Determine the (x, y) coordinate at the center of the cell enclosing the given text.  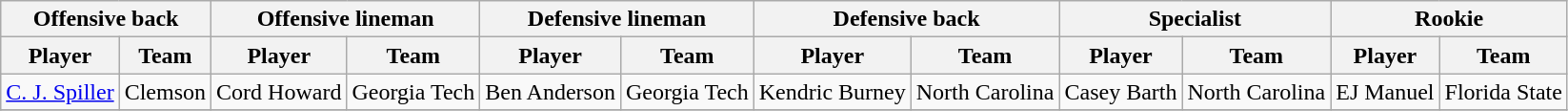
Specialist (1195, 19)
Defensive lineman (617, 19)
Clemson (165, 92)
Kendric Burney (833, 92)
Rookie (1450, 19)
Cord Howard (279, 92)
Ben Anderson (551, 92)
Offensive back (107, 19)
Florida State (1503, 92)
EJ Manuel (1385, 92)
Offensive lineman (346, 19)
C. J. Spiller (60, 92)
Casey Barth (1120, 92)
Defensive back (907, 19)
